Search for the cell housing the specified text and yield its [X, Y] center coordinate. 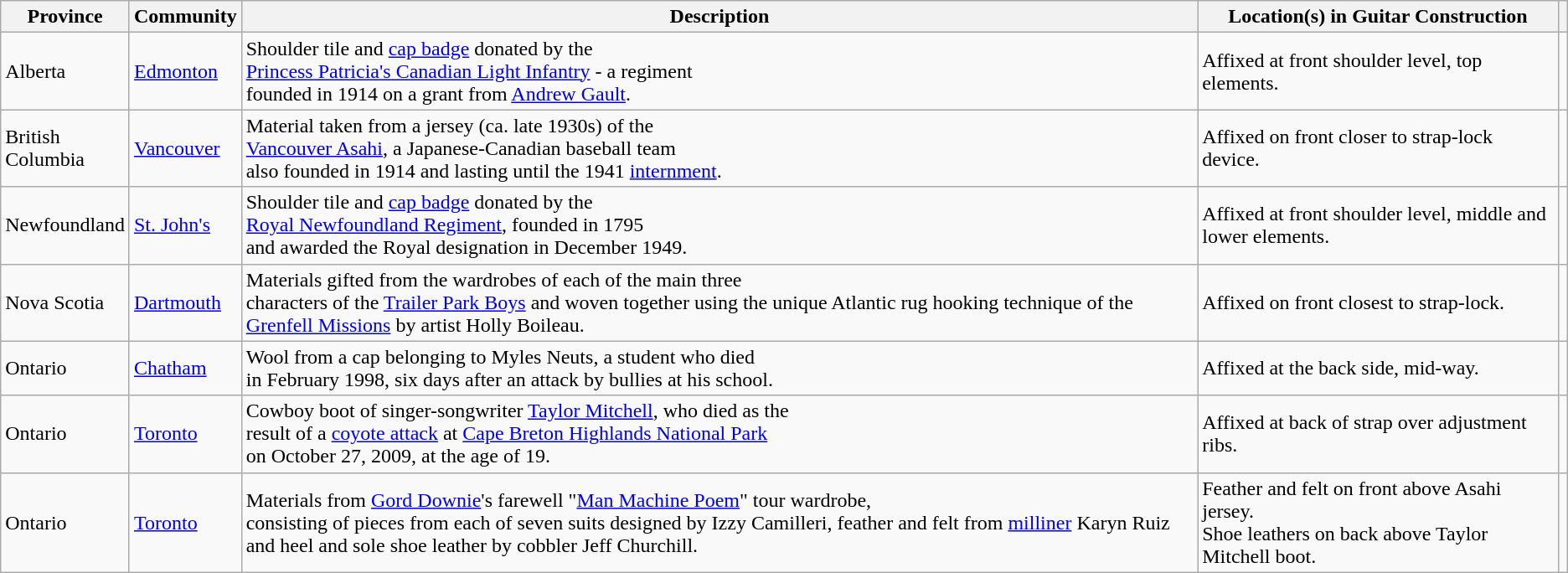
Shoulder tile and cap badge donated by thePrincess Patricia's Canadian Light Infantry - a regimentfounded in 1914 on a grant from Andrew Gault. [720, 71]
Alberta [65, 71]
Affixed on front closest to strap-lock. [1378, 302]
Province [65, 17]
Dartmouth [185, 302]
Affixed on front closer to strap-lock device. [1378, 148]
Community [185, 17]
Shoulder tile and cap badge donated by theRoyal Newfoundland Regiment, founded in 1795and awarded the Royal designation in December 1949. [720, 225]
Edmonton [185, 71]
St. John's [185, 225]
Vancouver [185, 148]
Feather and felt on front above Asahi jersey.Shoe leathers on back above Taylor Mitchell boot. [1378, 523]
Location(s) in Guitar Construction [1378, 17]
Description [720, 17]
Affixed at the back side, mid-way. [1378, 369]
BritishColumbia [65, 148]
Nova Scotia [65, 302]
Affixed at back of strap over adjustment ribs. [1378, 434]
Chatham [185, 369]
Wool from a cap belonging to Myles Neuts, a student who diedin February 1998, six days after an attack by bullies at his school. [720, 369]
Affixed at front shoulder level, middle and lower elements. [1378, 225]
Affixed at front shoulder level, top elements. [1378, 71]
Newfoundland [65, 225]
